Output the (X, Y) coordinate of the center of the cell containing the given text.  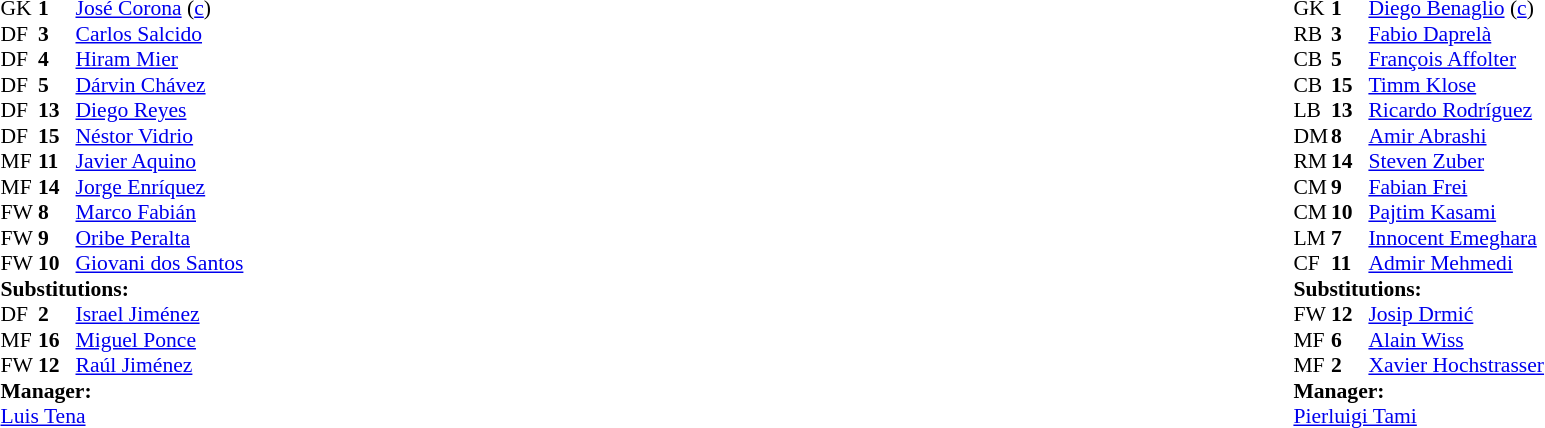
Alain Wiss (1456, 340)
6 (1350, 340)
Miguel Ponce (160, 340)
CF (1312, 263)
Innocent Emeghara (1456, 238)
Amir Abrashi (1456, 136)
Diego Reyes (160, 111)
Hiram Mier (160, 59)
Néstor Vidrio (160, 136)
4 (57, 59)
Ricardo Rodríguez (1456, 111)
16 (57, 340)
Oribe Peralta (160, 238)
LM (1312, 238)
DM (1312, 136)
Dárvin Chávez (160, 85)
Israel Jiménez (160, 315)
Pajtim Kasami (1456, 213)
Marco Fabián (160, 213)
Josip Drmić (1456, 315)
RM (1312, 161)
Javier Aquino (160, 161)
Admir Mehmedi (1456, 263)
RB (1312, 34)
François Affolter (1456, 59)
Steven Zuber (1456, 161)
Giovani dos Santos (160, 263)
Carlos Salcido (160, 34)
Fabio Daprelà (1456, 34)
Jorge Enríquez (160, 187)
Xavier Hochstrasser (1456, 365)
Raúl Jiménez (160, 365)
Timm Klose (1456, 85)
7 (1350, 238)
Fabian Frei (1456, 187)
LB (1312, 111)
